Determine the [x, y] coordinate at the center of the cell enclosing the given text.  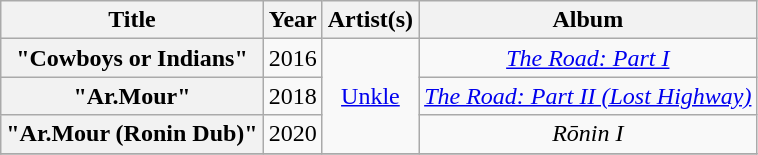
The Road: Part II (Lost Highway) [588, 96]
2016 [292, 58]
2020 [292, 134]
Rōnin I [588, 134]
Title [132, 20]
Album [588, 20]
The Road: Part I [588, 58]
"Ar.Mour" [132, 96]
Unkle [370, 96]
"Ar.Mour (Ronin Dub)" [132, 134]
Artist(s) [370, 20]
"Cowboys or Indians" [132, 58]
2018 [292, 96]
Year [292, 20]
